Determine the [X, Y] coordinate at the center of the cell enclosing the given text.  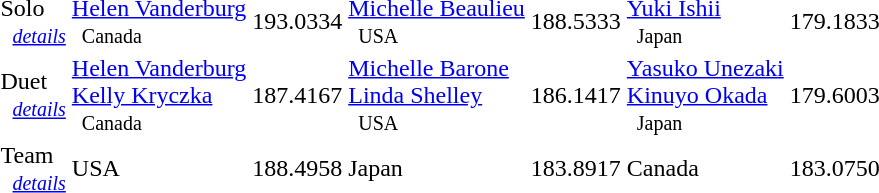
186.1417 [576, 95]
Yasuko Unezaki Kinuyo Okada Japan [705, 95]
Michelle Barone Linda Shelley USA [437, 95]
Helen Vanderburg Kelly Kryczka Canada [158, 95]
187.4167 [298, 95]
